Pinpoint the cell where the given text exists, returning its [X, Y] midpoint coordinate. 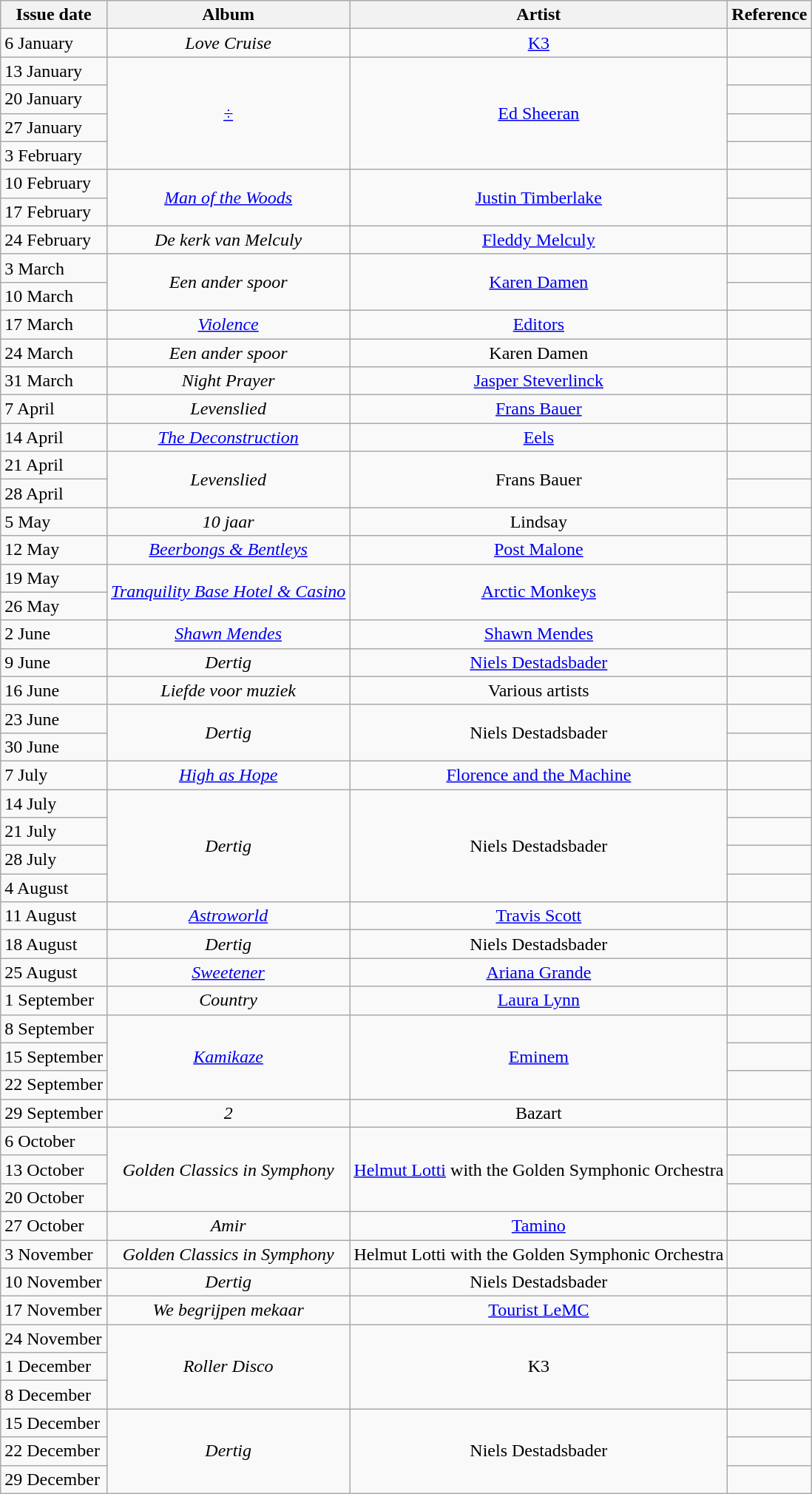
Love Cruise [228, 43]
Arctic Monkeys [538, 592]
10 November [54, 1282]
Laura Lynn [538, 1000]
The Deconstruction [228, 437]
28 July [54, 860]
10 jaar [228, 522]
We begrijpen mekaar [228, 1310]
Roller Disco [228, 1367]
Reference [769, 15]
17 February [54, 212]
15 December [54, 1423]
8 December [54, 1395]
Fleddy Melculy [538, 240]
24 February [54, 240]
15 September [54, 1057]
22 September [54, 1085]
Post Malone [538, 550]
30 June [54, 747]
12 May [54, 550]
29 December [54, 1479]
Artist [538, 15]
Tamino [538, 1225]
Amir [228, 1225]
24 November [54, 1339]
27 January [54, 127]
7 July [54, 775]
Tranquility Base Hotel & Casino [228, 592]
7 April [54, 409]
8 September [54, 1029]
1 September [54, 1000]
1 December [54, 1367]
17 November [54, 1310]
20 January [54, 99]
Album [228, 15]
13 October [54, 1169]
6 October [54, 1141]
Travis Scott [538, 916]
14 April [54, 437]
27 October [54, 1225]
Sweetener [228, 972]
5 May [54, 522]
Kamikaze [228, 1057]
Eminem [538, 1057]
Various artists [538, 690]
2 [228, 1113]
Eels [538, 437]
22 December [54, 1451]
2 June [54, 634]
Editors [538, 324]
11 August [54, 916]
÷ [228, 113]
16 June [54, 690]
3 November [54, 1254]
29 September [54, 1113]
28 April [54, 494]
Issue date [54, 15]
Violence [228, 324]
6 January [54, 43]
De kerk van Melculy [228, 240]
Florence and the Machine [538, 775]
24 March [54, 353]
Ariana Grande [538, 972]
26 May [54, 606]
Bazart [538, 1113]
20 October [54, 1197]
Lindsay [538, 522]
3 March [54, 268]
Man of the Woods [228, 198]
23 June [54, 719]
3 February [54, 155]
10 February [54, 184]
Jasper Steverlinck [538, 381]
Beerbongs & Bentleys [228, 550]
19 May [54, 578]
4 August [54, 888]
17 March [54, 324]
21 April [54, 465]
9 June [54, 662]
25 August [54, 972]
Justin Timberlake [538, 198]
18 August [54, 944]
Country [228, 1000]
21 July [54, 832]
High as Hope [228, 775]
13 January [54, 71]
Liefde voor muziek [228, 690]
31 March [54, 381]
14 July [54, 803]
Tourist LeMC [538, 1310]
10 March [54, 296]
Astroworld [228, 916]
Ed Sheeran [538, 113]
Night Prayer [228, 381]
